For the text-containing cell, return its midpoint in [X, Y] coordinate format. 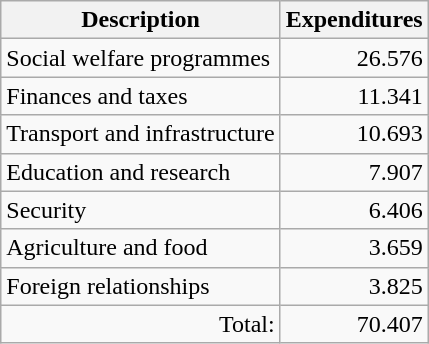
Security [140, 210]
26.576 [354, 58]
Total: [140, 324]
Transport and infrastructure [140, 134]
Agriculture and food [140, 248]
Finances and taxes [140, 96]
Foreign relationships [140, 286]
70.407 [354, 324]
3.659 [354, 248]
3.825 [354, 286]
Expenditures [354, 20]
11.341 [354, 96]
Social welfare programmes [140, 58]
7.907 [354, 172]
6.406 [354, 210]
Education and research [140, 172]
10.693 [354, 134]
Description [140, 20]
